From the cell containing the given text, extract its center point as (x, y) coordinate. 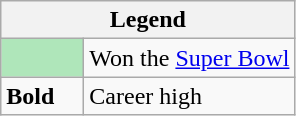
Won the Super Bowl (190, 58)
Legend (148, 20)
Career high (190, 96)
Bold (42, 96)
